Return the (X, Y) coordinate for the center point of the cell that contains the specified text.  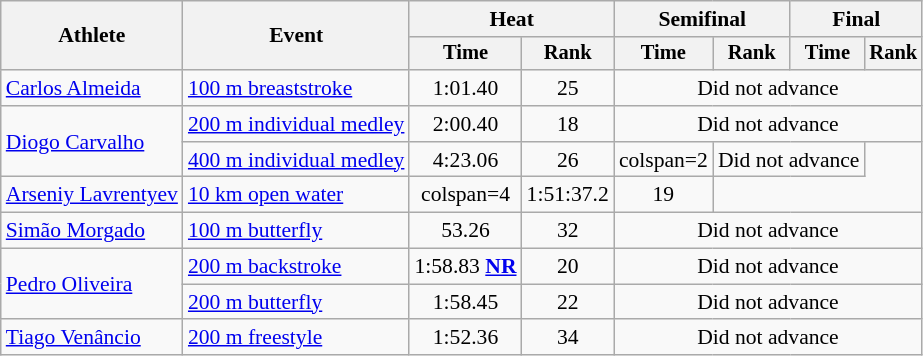
Arseniy Lavrentyev (92, 195)
1:52.36 (465, 338)
Final (856, 19)
100 m butterfly (296, 231)
200 m backstroke (296, 267)
34 (568, 338)
100 m breaststroke (296, 88)
colspan=2 (664, 160)
18 (568, 124)
32 (568, 231)
Athlete (92, 36)
Semifinal (702, 19)
200 m butterfly (296, 302)
Event (296, 36)
Carlos Almeida (92, 88)
colspan=4 (465, 195)
Tiago Venâncio (92, 338)
Pedro Oliveira (92, 284)
53.26 (465, 231)
1:51:37.2 (568, 195)
200 m freestyle (296, 338)
2:00.40 (465, 124)
25 (568, 88)
19 (664, 195)
400 m individual medley (296, 160)
1:58.45 (465, 302)
1:58.83 NR (465, 267)
26 (568, 160)
22 (568, 302)
4:23.06 (465, 160)
200 m individual medley (296, 124)
Simão Morgado (92, 231)
Diogo Carvalho (92, 142)
1:01.40 (465, 88)
20 (568, 267)
10 km open water (296, 195)
Heat (511, 19)
